Locate the cell with the specified text and output its (x, y) center coordinate. 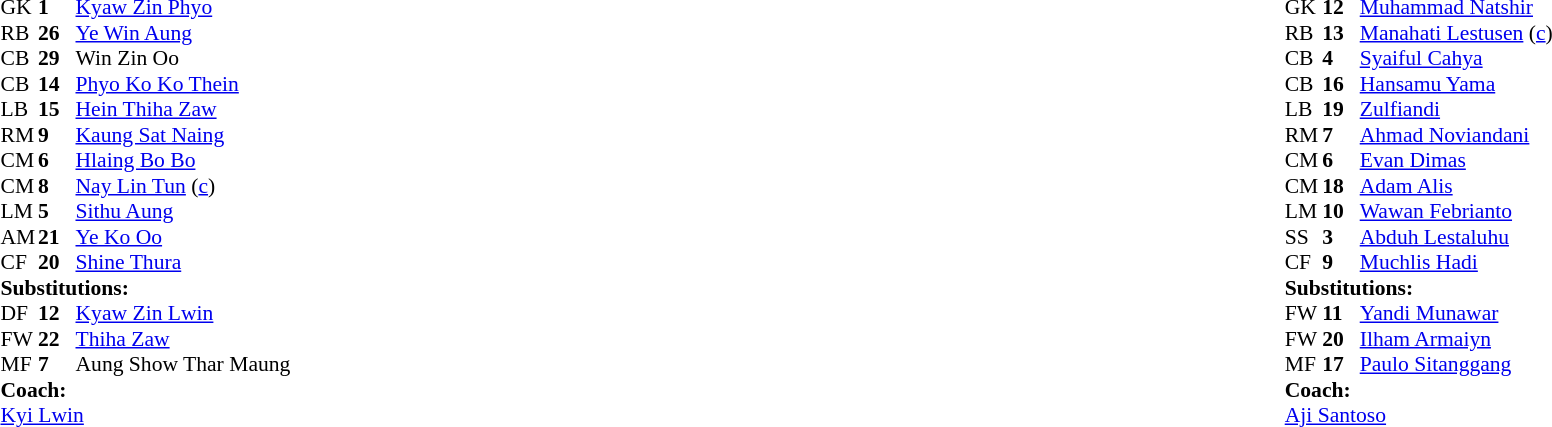
22 (57, 339)
14 (57, 84)
Aung Show Thar Maung (184, 365)
26 (57, 33)
Nay Lin Tun (c) (184, 186)
Sithu Aung (184, 211)
29 (57, 59)
19 (1341, 109)
12 (57, 313)
Ye Ko Oo (184, 237)
Hein Thiha Zaw (184, 109)
13 (1341, 33)
11 (1341, 313)
18 (1341, 186)
Kaung Sat Naing (184, 135)
SS (1304, 237)
8 (57, 186)
DF (19, 313)
Thiha Zaw (184, 339)
AM (19, 237)
15 (57, 109)
Substitutions: (145, 288)
17 (1341, 365)
Kyaw Zin Lwin (184, 313)
Win Zin Oo (184, 59)
Phyo Ko Ko Thein (184, 84)
10 (1341, 211)
Coach: (145, 390)
16 (1341, 84)
Ye Win Aung (184, 33)
4 (1341, 59)
Shine Thura (184, 263)
21 (57, 237)
Hlaing Bo Bo (184, 161)
5 (57, 211)
3 (1341, 237)
